Find where the given text appears and provide that cell's center as (x, y) coordinate. 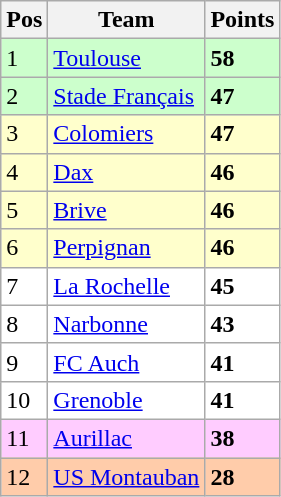
Toulouse (126, 58)
FC Auch (126, 362)
1 (24, 58)
4 (24, 172)
28 (242, 477)
6 (24, 248)
7 (24, 286)
Aurillac (126, 438)
10 (24, 400)
Stade Français (126, 96)
Team (126, 20)
3 (24, 134)
58 (242, 58)
Brive (126, 210)
43 (242, 324)
Pos (24, 20)
12 (24, 477)
38 (242, 438)
Dax (126, 172)
US Montauban (126, 477)
5 (24, 210)
Perpignan (126, 248)
9 (24, 362)
45 (242, 286)
Narbonne (126, 324)
2 (24, 96)
Points (242, 20)
La Rochelle (126, 286)
Colomiers (126, 134)
Grenoble (126, 400)
11 (24, 438)
8 (24, 324)
